Find where the given text appears and provide that cell's center as (X, Y) coordinate. 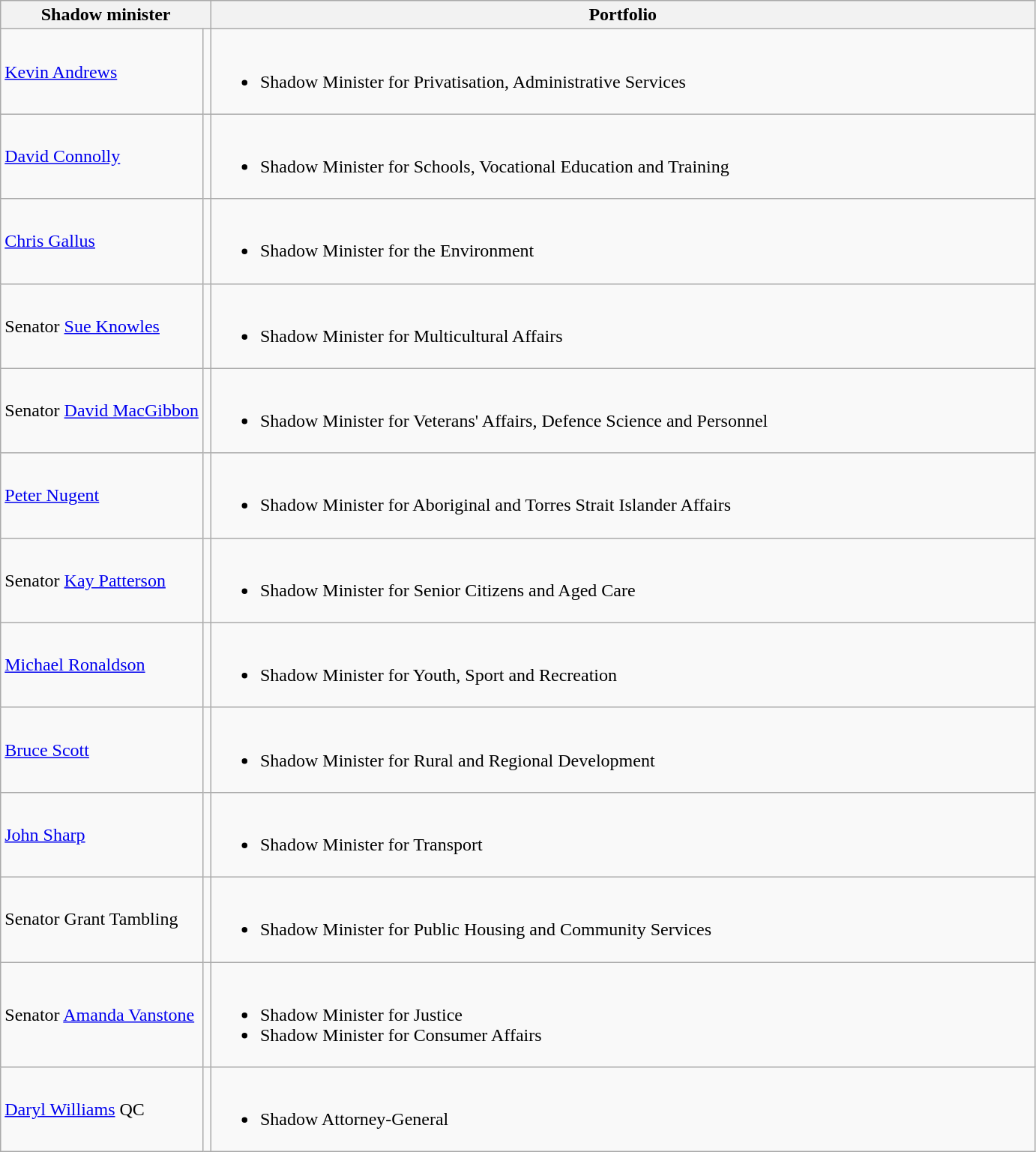
Shadow Minister for Youth, Sport and Recreation (622, 664)
David Connolly (102, 156)
Portfolio (622, 15)
Shadow Minister for Schools, Vocational Education and Training (622, 156)
Shadow Attorney-General (622, 1110)
Senator David MacGibbon (102, 411)
Shadow Minister for Public Housing and Community Services (622, 919)
Senator Amanda Vanstone (102, 1014)
Shadow Minister for Transport (622, 834)
Senator Grant Tambling (102, 919)
Shadow Minister for the Environment (622, 241)
Shadow Minister for Multicultural Affairs (622, 325)
Bruce Scott (102, 750)
Shadow Minister for Rural and Regional Development (622, 750)
Daryl Williams QC (102, 1110)
Senator Kay Patterson (102, 580)
Shadow Minister for Privatisation, Administrative Services (622, 72)
Shadow Minister for Veterans' Affairs, Defence Science and Personnel (622, 411)
Senator Sue Knowles (102, 325)
Shadow minister (106, 15)
Peter Nugent (102, 495)
John Sharp (102, 834)
Shadow Minister for Senior Citizens and Aged Care (622, 580)
Chris Gallus (102, 241)
Shadow Minister for JusticeShadow Minister for Consumer Affairs (622, 1014)
Kevin Andrews (102, 72)
Michael Ronaldson (102, 664)
Shadow Minister for Aboriginal and Torres Strait Islander Affairs (622, 495)
